From the cell containing the given text, extract its center point as [X, Y] coordinate. 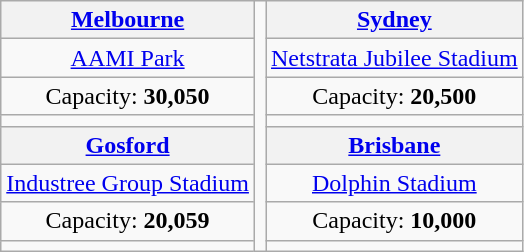
Capacity: 20,059 [128, 221]
Industree Group Stadium [128, 183]
Brisbane [395, 145]
Melbourne [128, 20]
Sydney [395, 20]
AAMI Park [128, 58]
Netstrata Jubilee Stadium [395, 58]
Dolphin Stadium [395, 183]
Gosford [128, 145]
Capacity: 10,000 [395, 221]
Capacity: 20,500 [395, 96]
Capacity: 30,050 [128, 96]
